Pinpoint the cell where the given text exists, returning its (x, y) midpoint coordinate. 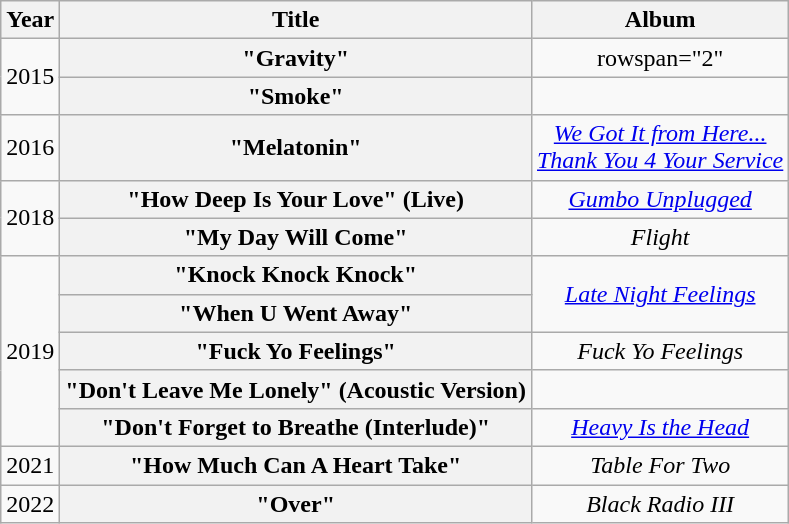
2022 (30, 503)
Late Night Feelings (660, 294)
2021 (30, 465)
"Melatonin" (296, 148)
2019 (30, 351)
"Don't Forget to Breathe (Interlude)" (296, 427)
"Fuck Yo Feelings" (296, 351)
"When U Went Away" (296, 313)
2015 (30, 77)
Heavy Is the Head (660, 427)
"Over" (296, 503)
2018 (30, 218)
We Got It from Here...Thank You 4 Your Service (660, 148)
Black Radio III (660, 503)
"Smoke" (296, 96)
Gumbo Unplugged (660, 199)
rowspan="2" (660, 58)
Year (30, 20)
"Knock Knock Knock" (296, 275)
Album (660, 20)
Flight (660, 237)
2016 (30, 148)
"My Day Will Come" (296, 237)
"Don't Leave Me Lonely" (Acoustic Version) (296, 389)
"How Deep Is Your Love" (Live) (296, 199)
"How Much Can A Heart Take" (296, 465)
Table For Two (660, 465)
Fuck Yo Feelings (660, 351)
Title (296, 20)
"Gravity" (296, 58)
